Find where the given text appears and provide that cell's center as [X, Y] coordinate. 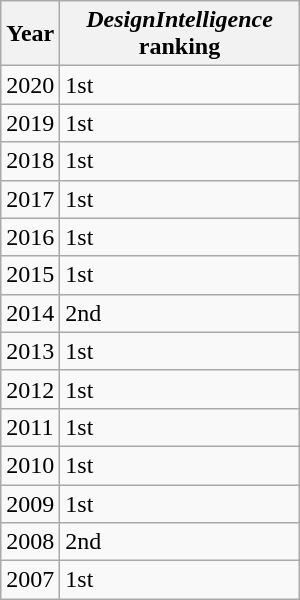
2008 [30, 542]
Year [30, 34]
2017 [30, 199]
2015 [30, 275]
2012 [30, 389]
2010 [30, 465]
2009 [30, 503]
2011 [30, 427]
2014 [30, 313]
2020 [30, 85]
DesignIntelligence ranking [180, 34]
2019 [30, 123]
2013 [30, 351]
2016 [30, 237]
2007 [30, 580]
2018 [30, 161]
